Find where the given text appears and provide that cell's center as (x, y) coordinate. 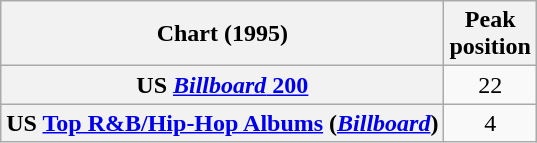
22 (490, 85)
Chart (1995) (222, 34)
US Top R&B/Hip-Hop Albums (Billboard) (222, 123)
Peak position (490, 34)
US Billboard 200 (222, 85)
4 (490, 123)
